Scan for the cell matching the given text and deliver its (X, Y) coordinate at center. 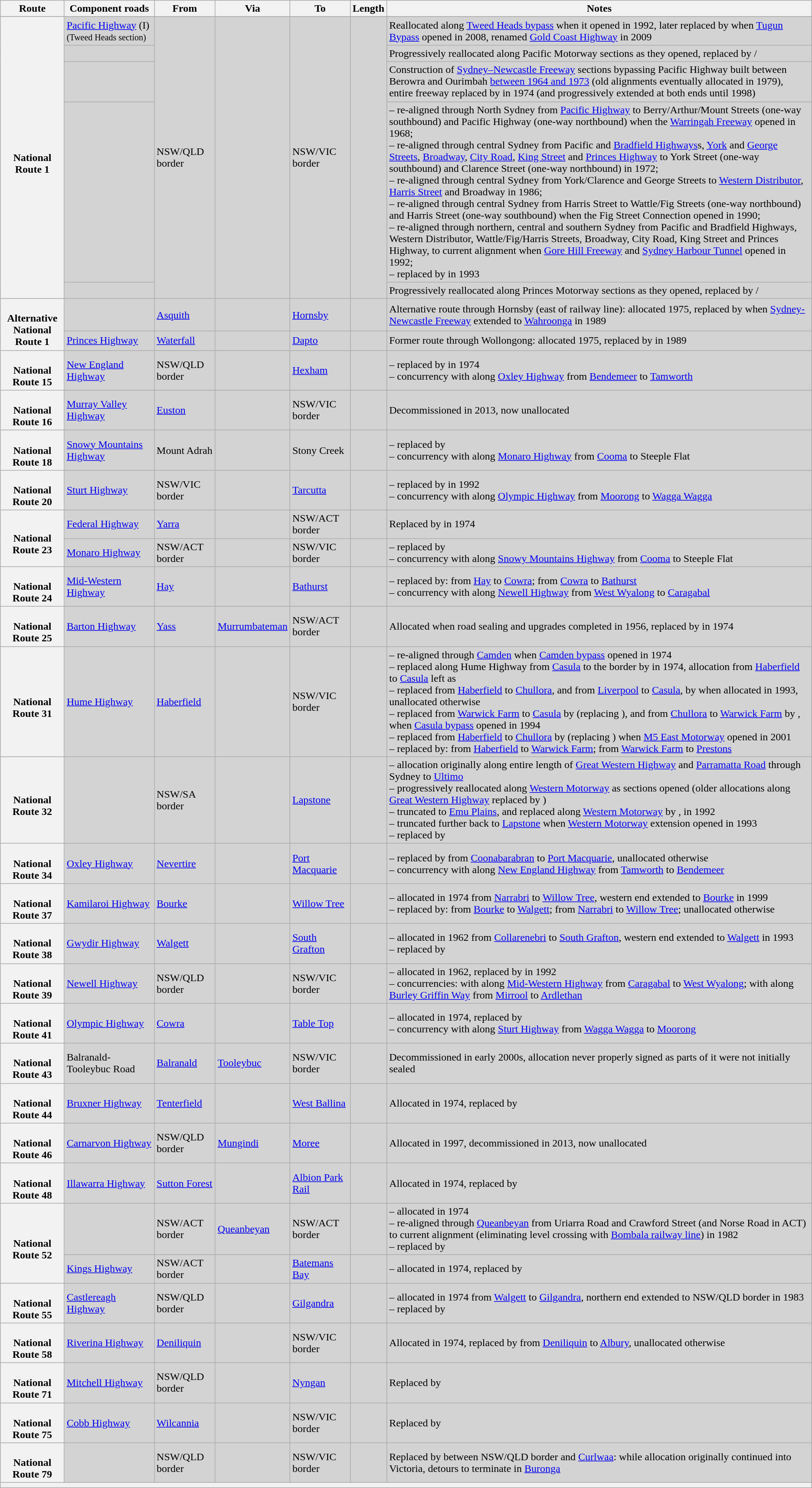
Castlereagh Highway (109, 1303)
– replaced by in 1974 – concurrency with along Oxley Highway from Bendemeer to Tamworth (599, 370)
Port Macquarie (320, 864)
Illawarra Highway (109, 1183)
Alternative route through Hornsby (east of railway line): allocated 1975, replaced by when Sydney-Newcastle Freeway extended to Wahroonga in 1989 (599, 315)
Allocated in 1974, replaced by from Deniliquin to Albury, unallocated otherwise (599, 1343)
Murray Valley Highway (109, 410)
Barton Highway (109, 627)
National Route 25 (32, 627)
Route (32, 9)
Moree (320, 1143)
Carnarvon Highway (109, 1143)
National Route 15 (32, 370)
National Route 71 (32, 1383)
West Ballina (320, 1103)
Riverina Highway (109, 1343)
Albion Park Rail (320, 1183)
National Route 31 (32, 702)
Progressively reallocated along Pacific Motorway sections as they opened, replaced by / (599, 53)
Sturt Highway (109, 490)
Queanbeyan (252, 1229)
Haberfield (185, 702)
Balranald (185, 1063)
National Route 58 (32, 1343)
Lapstone (320, 800)
Kamilaroi Highway (109, 903)
Nevertire (185, 864)
Bathurst (320, 587)
National Route 37 (32, 903)
National Route 43 (32, 1063)
Decommissioned in early 2000s, allocation never properly signed as parts of it were not initially sealed (599, 1063)
Allocated in 1997, decommissioned in 2013, now unallocated (599, 1143)
From (185, 9)
Progressively reallocated along Princes Motorway sections as they opened, replaced by / (599, 290)
– replaced by in 1992– concurrency with along Olympic Highway from Moorong to Wagga Wagga (599, 490)
National Route 16 (32, 410)
– replaced by from Coonabarabran to Port Macquarie, unallocated otherwise– concurrency with along New England Highway from Tamworth to Bendemeer (599, 864)
Euston (185, 410)
Waterfall (185, 341)
Tarcutta (320, 490)
National Route 24 (32, 587)
Deniliquin (185, 1343)
National Route 55 (32, 1303)
Asquith (185, 315)
Snowy Mountains Highway (109, 450)
New England Highway (109, 370)
Willow Tree (320, 903)
– replaced by: from Hay to Cowra; from Cowra to Bathurst– concurrency with along Newell Highway from West Wyalong to Caragabal (599, 587)
Mid-Western Highway (109, 587)
Wilcannia (185, 1423)
Hume Highway (109, 702)
Tenterfield (185, 1103)
National Route 41 (32, 1023)
Federal Highway (109, 524)
Yass (185, 627)
National Route 48 (32, 1183)
Yarra (185, 524)
Walgett (185, 943)
Princes Highway (109, 341)
Sutton Forest (185, 1183)
Bourke (185, 903)
– allocated in 1974, replaced by (599, 1269)
Via (252, 9)
AlternativeNational Route 1 (32, 325)
Cobb Highway (109, 1423)
Monaro Highway (109, 552)
National Route 32 (32, 800)
Table Top (320, 1023)
Hexham (320, 370)
Mount Adrah (185, 450)
Former route through Wollongong: allocated 1975, replaced by in 1989 (599, 341)
Tooleybuc (252, 1063)
Reallocated along Tweed Heads bypass when it opened in 1992, later replaced by when Tugun Bypass opened in 2008, renamed Gold Coast Highway in 2009 (599, 31)
Component roads (109, 9)
National Route 39 (32, 983)
To (320, 9)
Oxley Highway (109, 864)
South Grafton (320, 943)
NSW/SA border (185, 800)
National Route 20 (32, 490)
Batemans Bay (320, 1269)
Bruxner Highway (109, 1103)
Gwydir Highway (109, 943)
Gilgandra (320, 1303)
Decommissioned in 2013, now unallocated (599, 410)
Kings Highway (109, 1269)
National Route 44 (32, 1103)
National Route 34 (32, 864)
National Route 46 (32, 1143)
Hornsby (320, 315)
Mitchell Highway (109, 1383)
National Route 75 (32, 1423)
National Route 52 (32, 1243)
Olympic Highway (109, 1023)
National Route 1 (32, 158)
– allocated in 1974 from Walgett to Gilgandra, northern end extended to NSW/QLD border in 1983– replaced by (599, 1303)
Pacific Highway (I) (Tweed Heads section) (109, 31)
Allocated when road sealing and upgrades completed in 1956, replaced by in 1974 (599, 627)
National Route 18 (32, 450)
Cowra (185, 1023)
Murrumbateman (252, 627)
Replaced by between NSW/QLD border and Curlwaa: while allocation originally continued into Victoria, detours to terminate in Buronga (599, 1463)
Hay (185, 587)
Length (368, 9)
Stony Creek (320, 450)
Replaced by in 1974 (599, 524)
Dapto (320, 341)
National Route 79 (32, 1463)
Newell Highway (109, 983)
– replaced by – concurrency with along Snowy Mountains Highway from Cooma to Steeple Flat (599, 552)
– allocated in 1974, replaced by – concurrency with along Sturt Highway from Wagga Wagga to Moorong (599, 1023)
– allocated in 1962 from Collarenebri to South Grafton, western end extended to Walgett in 1993 – replaced by (599, 943)
Mungindi (252, 1143)
National Route 38 (32, 943)
– replaced by – concurrency with along Monaro Highway from Cooma to Steeple Flat (599, 450)
Balranald-Tooleybuc Road (109, 1063)
Notes (599, 9)
Nyngan (320, 1383)
National Route 23 (32, 538)
